Pinpoint the cell where the given text exists, returning its [x, y] midpoint coordinate. 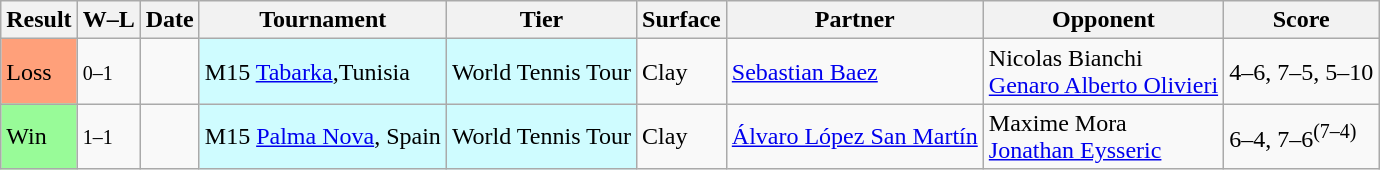
Result [39, 20]
Sebastian Baez [854, 72]
Surface [682, 20]
Date [170, 20]
Partner [854, 20]
Loss [39, 72]
Tournament [322, 20]
Score [1302, 20]
Opponent [1103, 20]
W–L [108, 20]
6–4, 7–6(7–4) [1302, 136]
Nicolas Bianchi Genaro Alberto Olivieri [1103, 72]
0–1 [108, 72]
1–1 [108, 136]
Win [39, 136]
Tier [541, 20]
4–6, 7–5, 5–10 [1302, 72]
M15 Tabarka,Tunisia [322, 72]
Maxime Mora Jonathan Eysseric [1103, 136]
M15 Palma Nova, Spain [322, 136]
Álvaro López San Martín [854, 136]
